Scan for the cell matching the given text and deliver its [X, Y] coordinate at center. 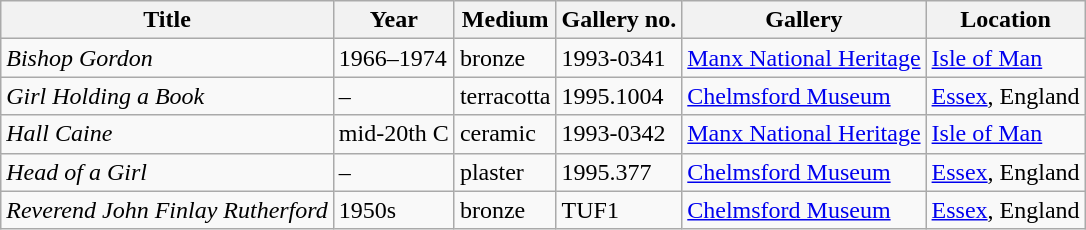
Year [394, 20]
1950s [394, 210]
TUF1 [619, 210]
Title [168, 20]
plaster [505, 172]
mid-20th C [394, 134]
Head of a Girl [168, 172]
Gallery no. [619, 20]
ceramic [505, 134]
Gallery [804, 20]
1995.377 [619, 172]
1993-0342 [619, 134]
1966–1974 [394, 58]
Reverend John Finlay Rutherford [168, 210]
terracotta [505, 96]
Location [1006, 20]
Medium [505, 20]
1995.1004 [619, 96]
Hall Caine [168, 134]
1993-0341 [619, 58]
Bishop Gordon [168, 58]
Girl Holding a Book [168, 96]
